Pinpoint the cell where the given text exists, returning its [x, y] midpoint coordinate. 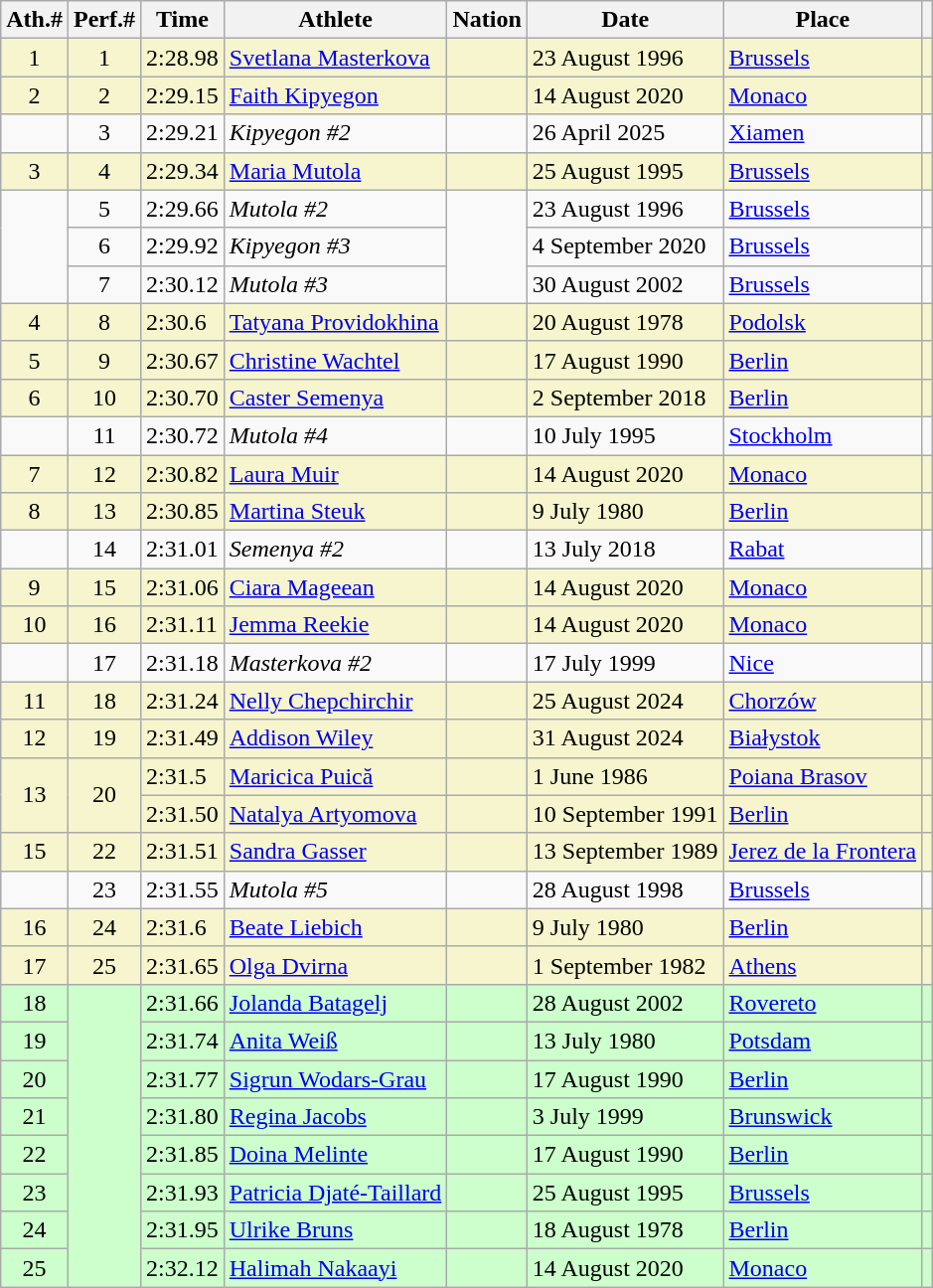
2:31.65 [183, 965]
2:31.50 [183, 814]
Faith Kipyegon [336, 95]
Perf.# [103, 20]
Mutola #4 [336, 435]
Halimah Nakaayi [336, 1268]
Christine Wachtel [336, 360]
20 August 1978 [625, 322]
Nice [823, 663]
Place [823, 20]
2:31.77 [183, 1078]
Date [625, 20]
2:31.95 [183, 1230]
Chorzów [823, 701]
2:31.6 [183, 927]
Stockholm [823, 435]
28 August 1998 [625, 889]
Natalya Artyomova [336, 814]
2:31.80 [183, 1117]
Kipyegon #2 [336, 133]
Jolanda Batagelj [336, 1003]
2:30.6 [183, 322]
2:29.92 [183, 246]
2:31.49 [183, 738]
2:28.98 [183, 58]
Nation [487, 20]
4 September 2020 [625, 246]
18 August 1978 [625, 1230]
Brunswick [823, 1117]
Rabat [823, 550]
14 [103, 550]
2:31.66 [183, 1003]
13 July 2018 [625, 550]
30 August 2002 [625, 284]
2 September 2018 [625, 398]
Potsdam [823, 1041]
Ath.# [35, 20]
17 July 1999 [625, 663]
Jerez de la Frontera [823, 852]
Maricica Puică [336, 776]
Olga Dvirna [336, 965]
Mutola #2 [336, 209]
21 [35, 1117]
2:31.51 [183, 852]
1 September 1982 [625, 965]
13 July 1980 [625, 1041]
2:30.67 [183, 360]
2:29.66 [183, 209]
2:31.24 [183, 701]
Ulrike Bruns [336, 1230]
2:30.85 [183, 512]
Tatyana Providokhina [336, 322]
Mutola #5 [336, 889]
2:29.21 [183, 133]
Athlete [336, 20]
25 August 2024 [625, 701]
2:31.06 [183, 587]
Martina Steuk [336, 512]
Ciara Mageean [336, 587]
Masterkova #2 [336, 663]
Anita Weiß [336, 1041]
Rovereto [823, 1003]
2:30.12 [183, 284]
2:29.15 [183, 95]
Xiamen [823, 133]
Jemma Reekie [336, 625]
2:29.34 [183, 171]
Sandra Gasser [336, 852]
10 July 1995 [625, 435]
10 September 1991 [625, 814]
1 June 1986 [625, 776]
Sigrun Wodars-Grau [336, 1078]
Time [183, 20]
2:31.74 [183, 1041]
Podolsk [823, 322]
Maria Mutola [336, 171]
2:31.5 [183, 776]
2:31.55 [183, 889]
2:30.72 [183, 435]
Regina Jacobs [336, 1117]
Poiana Brasov [823, 776]
2:32.12 [183, 1268]
Caster Semenya [336, 398]
Svetlana Masterkova [336, 58]
Athens [823, 965]
2:31.85 [183, 1155]
Laura Muir [336, 474]
2:31.11 [183, 625]
2:31.93 [183, 1193]
Mutola #3 [336, 284]
Patricia Djaté-Taillard [336, 1193]
28 August 2002 [625, 1003]
Beate Liebich [336, 927]
Addison Wiley [336, 738]
31 August 2024 [625, 738]
Doina Melinte [336, 1155]
2:30.70 [183, 398]
Białystok [823, 738]
Semenya #2 [336, 550]
2:31.18 [183, 663]
13 September 1989 [625, 852]
Kipyegon #3 [336, 246]
26 April 2025 [625, 133]
3 July 1999 [625, 1117]
2:30.82 [183, 474]
Nelly Chepchirchir [336, 701]
2:31.01 [183, 550]
